Find where the given text appears and provide that cell's center as [X, Y] coordinate. 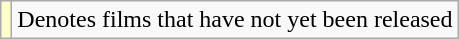
Denotes films that have not yet been released [235, 20]
